Locate the cell with the specified text and output its [X, Y] center coordinate. 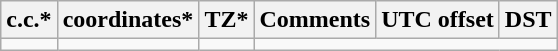
UTC offset [438, 20]
coordinates* [128, 20]
TZ* [226, 20]
Comments [315, 20]
DST [528, 20]
c.c.* [29, 20]
